Provide the (X, Y) coordinate of the cell's center where the given text is located.  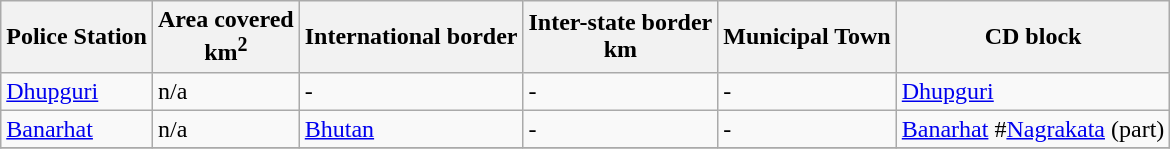
Municipal Town (807, 37)
Police Station (77, 37)
Bhutan (411, 129)
Banarhat (77, 129)
Banarhat #Nagrakata (part) (1033, 129)
Area coveredkm2 (226, 37)
CD block (1033, 37)
Inter-state borderkm (620, 37)
International border (411, 37)
